Output the (X, Y) coordinate of the center of the cell containing the given text.  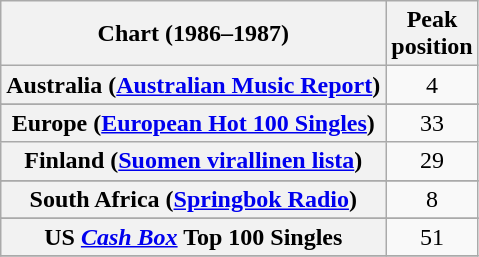
51 (432, 237)
Australia (Australian Music Report) (194, 85)
4 (432, 85)
Chart (1986–1987) (194, 34)
8 (432, 199)
US Cash Box Top 100 Singles (194, 237)
33 (432, 123)
Peakposition (432, 34)
Finland (Suomen virallinen lista) (194, 161)
South Africa (Springbok Radio) (194, 199)
Europe (European Hot 100 Singles) (194, 123)
29 (432, 161)
